Identify which cell holds the provided text, then report its (X, Y) central coordinate. 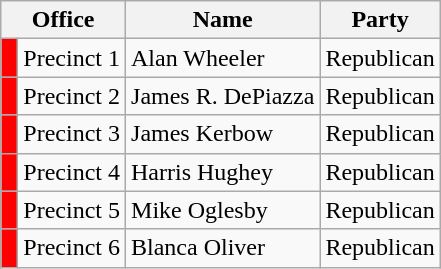
Precinct 1 (72, 58)
Precinct 2 (72, 96)
Office (64, 20)
Precinct 5 (72, 210)
Precinct 3 (72, 134)
Precinct 4 (72, 172)
James Kerbow (223, 134)
Harris Hughey (223, 172)
Precinct 6 (72, 248)
Alan Wheeler (223, 58)
Party (380, 20)
Blanca Oliver (223, 248)
Mike Oglesby (223, 210)
James R. DePiazza (223, 96)
Name (223, 20)
